Locate the cell with the specified text and output its (x, y) center coordinate. 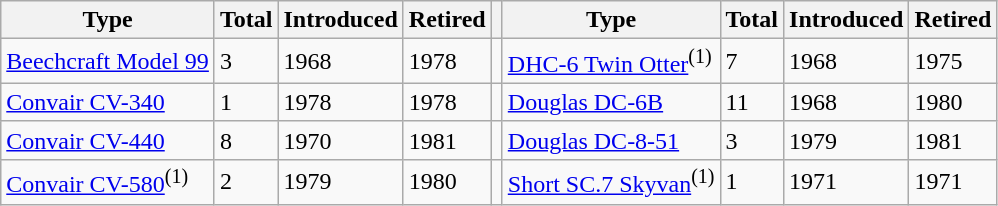
Short SC.7 Skyvan(1) (611, 182)
Douglas DC-6B (611, 102)
Convair CV-580(1) (108, 182)
Douglas DC-8-51 (611, 140)
Beechcraft Model 99 (108, 62)
2 (246, 182)
1975 (953, 62)
1970 (340, 140)
8 (246, 140)
DHC-6 Twin Otter(1) (611, 62)
7 (752, 62)
11 (752, 102)
Convair CV-340 (108, 102)
Convair CV-440 (108, 140)
